Locate the cell with the specified text and output its [X, Y] center coordinate. 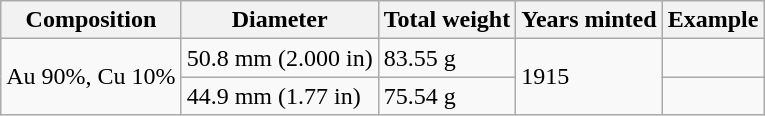
1915 [589, 77]
Composition [91, 20]
Total weight [447, 20]
Au 90%, Cu 10% [91, 77]
44.9 mm (1.77 in) [280, 96]
Diameter [280, 20]
75.54 g [447, 96]
50.8 mm (2.000 in) [280, 58]
Example [713, 20]
Years minted [589, 20]
83.55 g [447, 58]
